Locate the cell with the specified text and output its (X, Y) center coordinate. 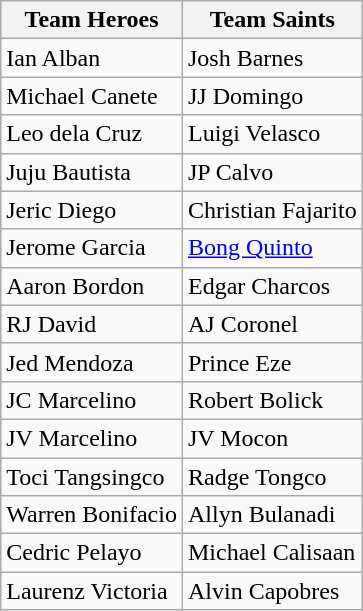
Josh Barnes (272, 58)
Juju Bautista (92, 172)
Alvin Capobres (272, 591)
Michael Calisaan (272, 553)
Cedric Pelayo (92, 553)
JV Marcelino (92, 438)
Luigi Velasco (272, 134)
Edgar Charcos (272, 286)
Prince Eze (272, 362)
Michael Canete (92, 96)
Laurenz Victoria (92, 591)
Jerome Garcia (92, 248)
Bong Quinto (272, 248)
Team Heroes (92, 20)
AJ Coronel (272, 324)
JV Mocon (272, 438)
Leo dela Cruz (92, 134)
JP Calvo (272, 172)
Allyn Bulanadi (272, 515)
JJ Domingo (272, 96)
Jed Mendoza (92, 362)
Ian Alban (92, 58)
Warren Bonifacio (92, 515)
Jeric Diego (92, 210)
RJ David (92, 324)
Radge Tongco (272, 477)
Aaron Bordon (92, 286)
Christian Fajarito (272, 210)
Robert Bolick (272, 400)
Toci Tangsingco (92, 477)
JC Marcelino (92, 400)
Team Saints (272, 20)
